Output the [X, Y] coordinate of the center of the cell containing the given text.  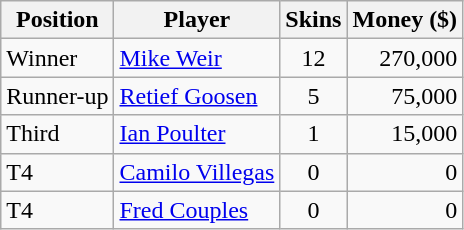
1 [314, 134]
Mike Weir [197, 58]
Camilo Villegas [197, 172]
15,000 [405, 134]
Runner-up [58, 96]
270,000 [405, 58]
Position [58, 20]
Fred Couples [197, 210]
Player [197, 20]
5 [314, 96]
Winner [58, 58]
Retief Goosen [197, 96]
12 [314, 58]
Skins [314, 20]
Money ($) [405, 20]
Third [58, 134]
Ian Poulter [197, 134]
75,000 [405, 96]
